Pinpoint the cell where the given text exists, returning its (x, y) midpoint coordinate. 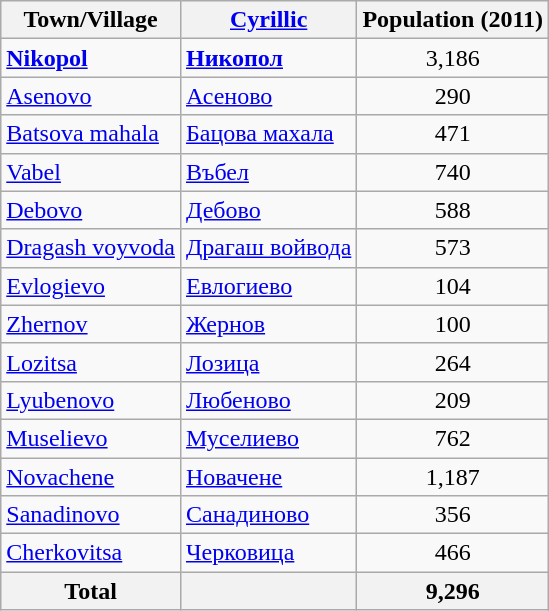
Vabel (91, 172)
Никопол (268, 58)
Asenovo (91, 96)
Novachene (91, 477)
Evlogievo (91, 286)
740 (453, 172)
Muselievo (91, 438)
Debovo (91, 210)
264 (453, 362)
Санадиново (268, 515)
Cherkovitsa (91, 553)
471 (453, 134)
Lyubenovo (91, 400)
573 (453, 248)
Lozitsa (91, 362)
Лозица (268, 362)
Любеново (268, 400)
588 (453, 210)
Бацова махала (268, 134)
100 (453, 324)
Population (2011) (453, 20)
Новачене (268, 477)
Черковица (268, 553)
Евлогиево (268, 286)
Драгаш войвода (268, 248)
9,296 (453, 591)
Дебово (268, 210)
Sanadinovo (91, 515)
209 (453, 400)
Dragash voyvoda (91, 248)
Cyrillic (268, 20)
762 (453, 438)
Nikopol (91, 58)
Zhernov (91, 324)
Batsova mahala (91, 134)
Въбел (268, 172)
1,187 (453, 477)
466 (453, 553)
Town/Village (91, 20)
Жернов (268, 324)
3,186 (453, 58)
356 (453, 515)
Total (91, 591)
290 (453, 96)
104 (453, 286)
Муселиево (268, 438)
Асеново (268, 96)
